Capture the cell that displays the provided text and extract its [X, Y] central coordinate. 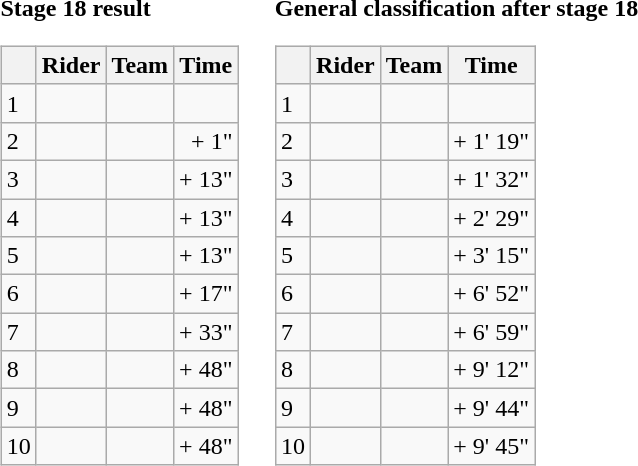
+ 1' 32" [492, 179]
+ 6' 59" [492, 332]
+ 6' 52" [492, 294]
+ 33" [206, 332]
+ 2' 29" [492, 217]
+ 3' 15" [492, 256]
+ 17" [206, 294]
+ 9' 44" [492, 408]
+ 9' 45" [492, 446]
+ 1' 19" [492, 141]
+ 1" [206, 141]
+ 9' 12" [492, 370]
